Extract the (x, y) coordinate from the center of the cell holding the provided text.  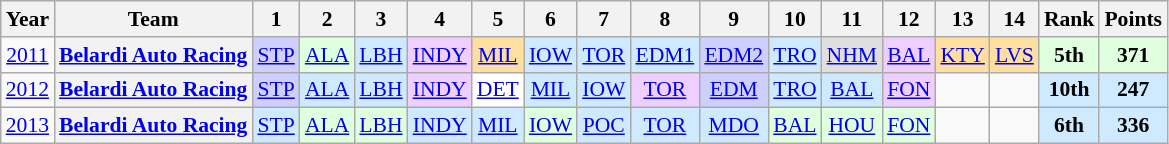
Team (153, 19)
KTY (962, 55)
13 (962, 19)
2012 (28, 90)
Rank (1070, 19)
5 (498, 19)
DET (498, 90)
Year (28, 19)
371 (1133, 55)
2 (327, 19)
9 (734, 19)
11 (852, 19)
14 (1014, 19)
6 (550, 19)
247 (1133, 90)
EDM (734, 90)
6th (1070, 126)
LVS (1014, 55)
7 (604, 19)
MDO (734, 126)
HOU (852, 126)
EDM2 (734, 55)
2011 (28, 55)
2013 (28, 126)
1 (276, 19)
POC (604, 126)
Points (1133, 19)
10th (1070, 90)
12 (908, 19)
NHM (852, 55)
5th (1070, 55)
8 (664, 19)
EDM1 (664, 55)
3 (380, 19)
336 (1133, 126)
10 (794, 19)
4 (440, 19)
